Pinpoint the cell where the given text exists, returning its [X, Y] midpoint coordinate. 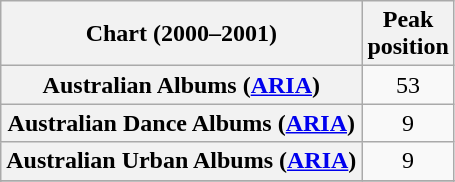
Peak position [408, 34]
Australian Dance Albums (ARIA) [182, 123]
Australian Albums (ARIA) [182, 85]
53 [408, 85]
Chart (2000–2001) [182, 34]
Australian Urban Albums (ARIA) [182, 161]
